From the cell containing the given text, extract its center point as [X, Y] coordinate. 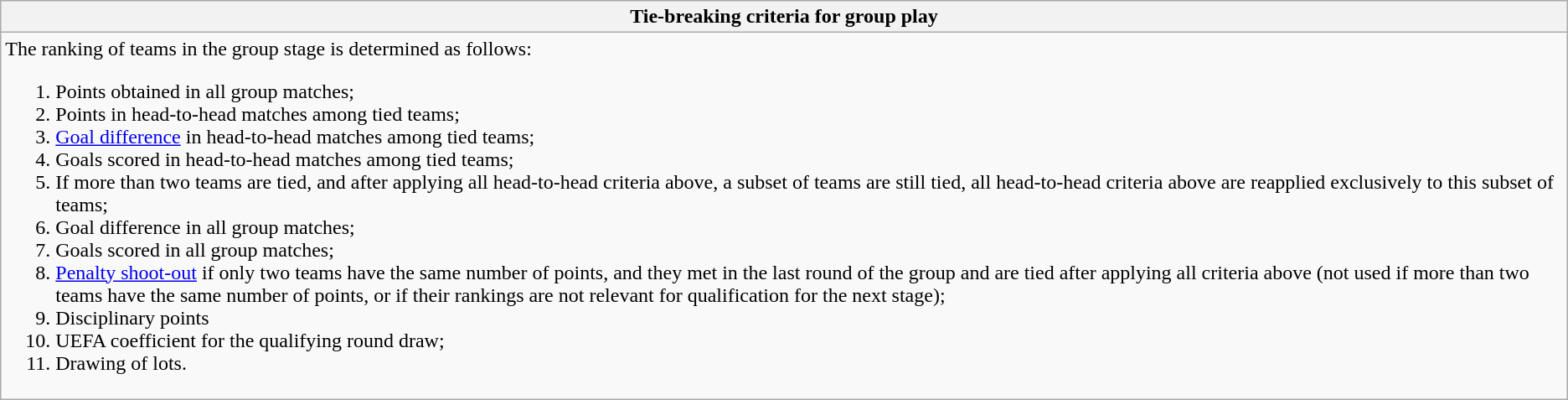
Tie-breaking criteria for group play [784, 17]
